Scan for the cell matching the given text and deliver its (X, Y) coordinate at center. 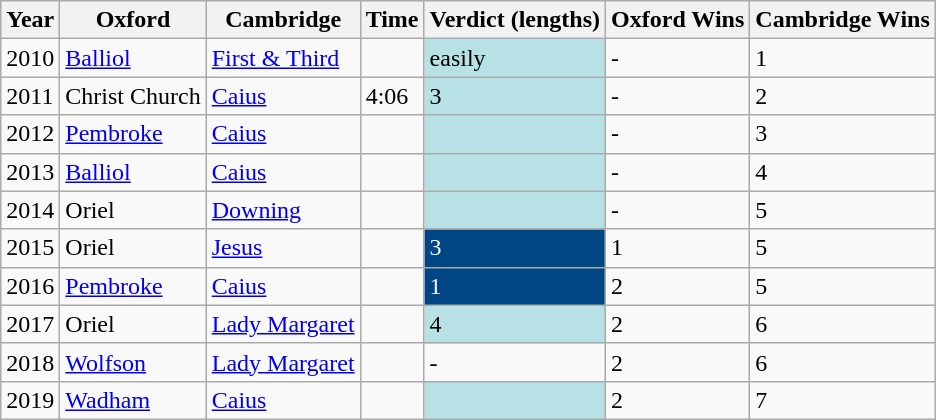
Oxford Wins (678, 20)
Time (392, 20)
Jesus (283, 248)
2013 (30, 172)
2014 (30, 210)
2016 (30, 286)
Cambridge (283, 20)
First & Third (283, 58)
Christ Church (133, 96)
4:06 (392, 96)
2012 (30, 134)
easily (515, 58)
Verdict (lengths) (515, 20)
2017 (30, 324)
Wolfson (133, 362)
2018 (30, 362)
2019 (30, 400)
2011 (30, 96)
Downing (283, 210)
Cambridge Wins (843, 20)
Year (30, 20)
7 (843, 400)
2010 (30, 58)
Wadham (133, 400)
Oxford (133, 20)
2015 (30, 248)
